Identify which cell holds the provided text, then report its (x, y) central coordinate. 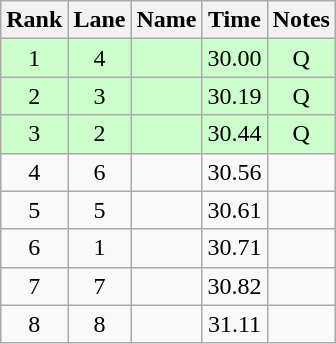
30.44 (234, 134)
30.71 (234, 248)
30.61 (234, 210)
Notes (301, 20)
Lane (100, 20)
30.82 (234, 286)
30.00 (234, 58)
Time (234, 20)
Name (166, 20)
30.19 (234, 96)
30.56 (234, 172)
Rank (34, 20)
31.11 (234, 324)
